Provide the [X, Y] coordinate of the cell's center where the given text is located.  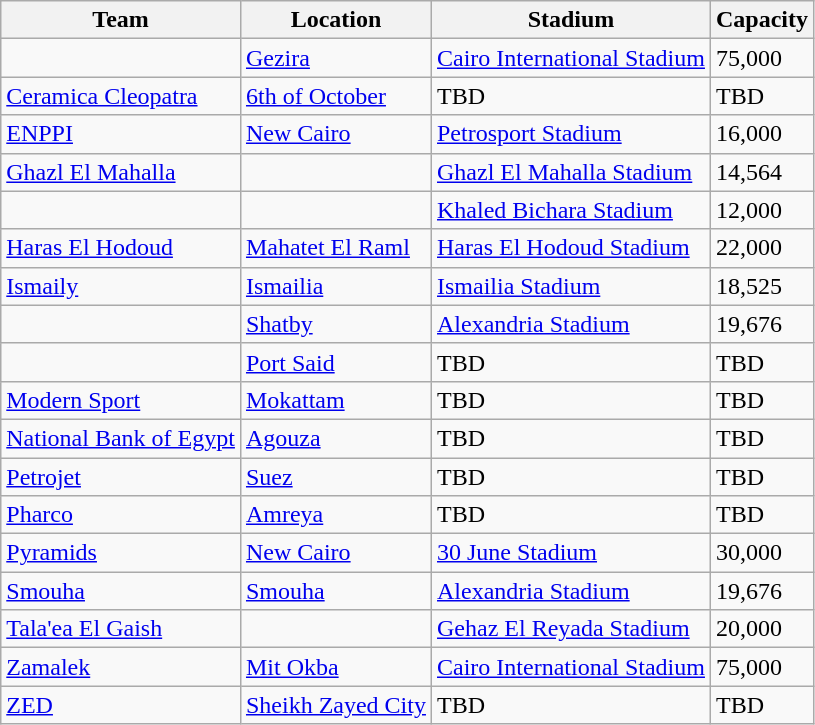
Stadium [570, 20]
Team [121, 20]
Amreya [336, 515]
Port Said [336, 362]
20,000 [762, 629]
Ceramica Cleopatra [121, 96]
Suez [336, 477]
Petrosport Stadium [570, 134]
30,000 [762, 553]
Gezira [336, 58]
Sheikh Zayed City [336, 705]
Khaled Bichara Stadium [570, 210]
Tala'ea El Gaish [121, 629]
Mokattam [336, 400]
National Bank of Egypt [121, 438]
12,000 [762, 210]
30 June Stadium [570, 553]
ZED [121, 705]
Location [336, 20]
Haras El Hodoud [121, 248]
22,000 [762, 248]
Mit Okba [336, 667]
Pyramids [121, 553]
Ismaily [121, 286]
Modern Sport [121, 400]
Zamalek [121, 667]
Pharco [121, 515]
Haras El Hodoud Stadium [570, 248]
ENPPI [121, 134]
6th of October [336, 96]
18,525 [762, 286]
14,564 [762, 172]
Shatby [336, 324]
Ismailia Stadium [570, 286]
Mahatet El Raml [336, 248]
Ghazl El Mahalla [121, 172]
Agouza [336, 438]
16,000 [762, 134]
Ghazl El Mahalla Stadium [570, 172]
Petrojet [121, 477]
Ismailia [336, 286]
Gehaz El Reyada Stadium [570, 629]
Capacity [762, 20]
